Locate the cell with the specified text and output its (x, y) center coordinate. 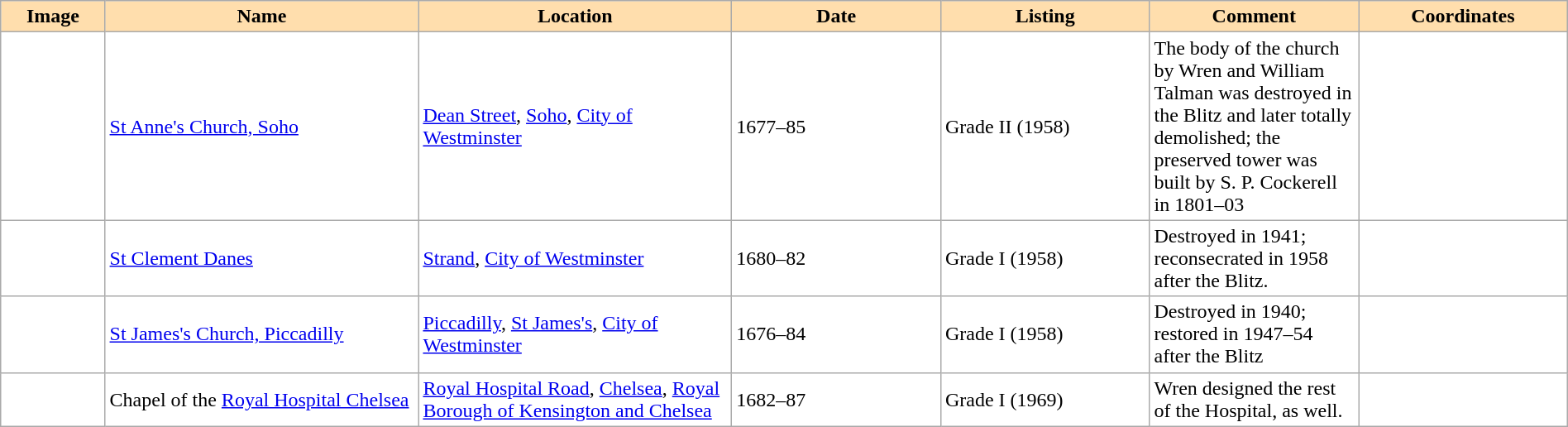
Listing (1045, 17)
1676–84 (837, 334)
Image (53, 17)
Name (261, 17)
Wren designed the rest of the Hospital, as well. (1254, 399)
Strand, City of Westminster (576, 258)
Location (576, 17)
Grade II (1958) (1045, 126)
Dean Street, Soho, City of Westminster (576, 126)
Royal Hospital Road, Chelsea, Royal Borough of Kensington and Chelsea (576, 399)
1680–82 (837, 258)
1677–85 (837, 126)
1682–87 (837, 399)
Coordinates (1464, 17)
Destroyed in 1940; restored in 1947–54 after the Blitz (1254, 334)
Destroyed in 1941; reconsecrated in 1958 after the Blitz. (1254, 258)
St Anne's Church, Soho (261, 126)
Piccadilly, St James's, City of Westminster (576, 334)
Chapel of the Royal Hospital Chelsea (261, 399)
Comment (1254, 17)
Date (837, 17)
Grade I (1969) (1045, 399)
St James's Church, Piccadilly (261, 334)
St Clement Danes (261, 258)
